Pinpoint the cell where the given text exists, returning its [X, Y] midpoint coordinate. 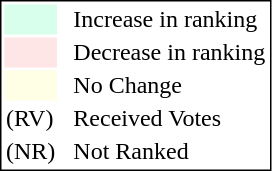
Received Votes [170, 119]
Not Ranked [170, 151]
Increase in ranking [170, 19]
(RV) [30, 119]
No Change [170, 85]
Decrease in ranking [170, 53]
(NR) [30, 151]
